Capture the cell that displays the provided text and extract its [x, y] central coordinate. 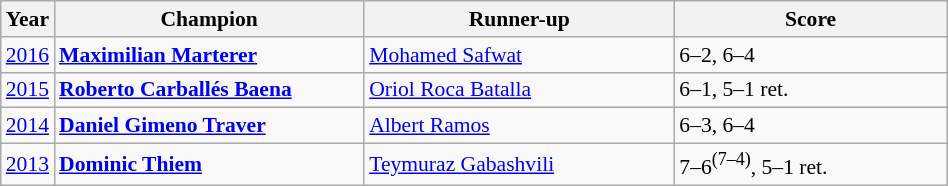
Champion [209, 19]
Year [28, 19]
7–6(7–4), 5–1 ret. [810, 164]
Daniel Gimeno Traver [209, 126]
Dominic Thiem [209, 164]
Oriol Roca Batalla [519, 90]
6–1, 5–1 ret. [810, 90]
Mohamed Safwat [519, 55]
Roberto Carballés Baena [209, 90]
Runner-up [519, 19]
2014 [28, 126]
2015 [28, 90]
2016 [28, 55]
Teymuraz Gabashvili [519, 164]
6–2, 6–4 [810, 55]
Albert Ramos [519, 126]
Maximilian Marterer [209, 55]
2013 [28, 164]
6–3, 6–4 [810, 126]
Score [810, 19]
